For the text-containing cell, return its midpoint in [X, Y] coordinate format. 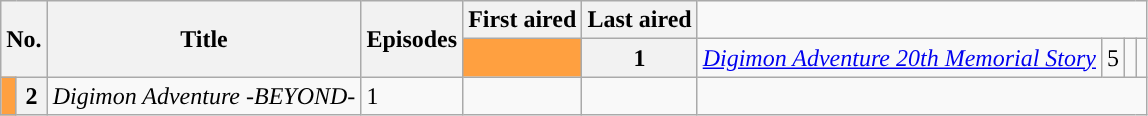
No. [24, 39]
Title [204, 39]
Digimon Adventure -BEYOND- [204, 96]
First aired [522, 20]
5 [1114, 58]
Last aired [640, 20]
Episodes [412, 39]
Digimon Adventure 20th Memorial Story [899, 58]
2 [32, 96]
